Detect which cell encompasses the target text, then output its (x, y) center coordinate. 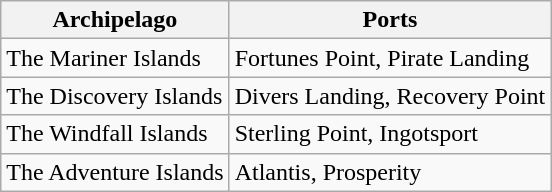
The Adventure Islands (115, 172)
The Windfall Islands (115, 134)
Ports (390, 20)
The Mariner Islands (115, 58)
Fortunes Point, Pirate Landing (390, 58)
Archipelago (115, 20)
Divers Landing, Recovery Point (390, 96)
Atlantis, Prosperity (390, 172)
The Discovery Islands (115, 96)
Sterling Point, Ingotsport (390, 134)
